Identify which cell holds the provided text, then report its (x, y) central coordinate. 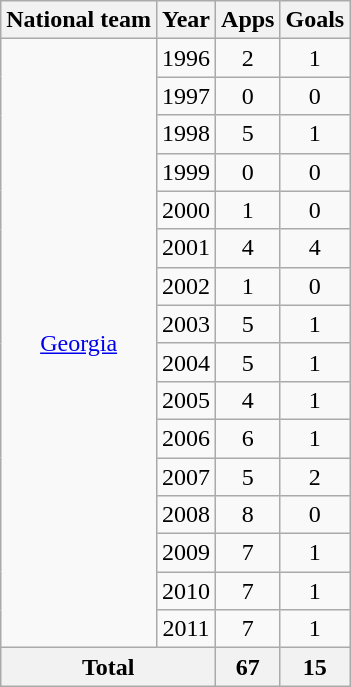
2005 (186, 400)
2010 (186, 591)
2011 (186, 629)
8 (248, 515)
6 (248, 438)
2003 (186, 324)
2009 (186, 553)
Year (186, 20)
Apps (248, 20)
2001 (186, 248)
1996 (186, 58)
National team (79, 20)
2000 (186, 210)
Total (108, 667)
2004 (186, 362)
2006 (186, 438)
Georgia (79, 344)
1998 (186, 134)
2002 (186, 286)
1997 (186, 96)
2008 (186, 515)
2007 (186, 477)
Goals (315, 20)
67 (248, 667)
15 (315, 667)
1999 (186, 172)
